Output the (X, Y) coordinate of the center of the cell containing the given text.  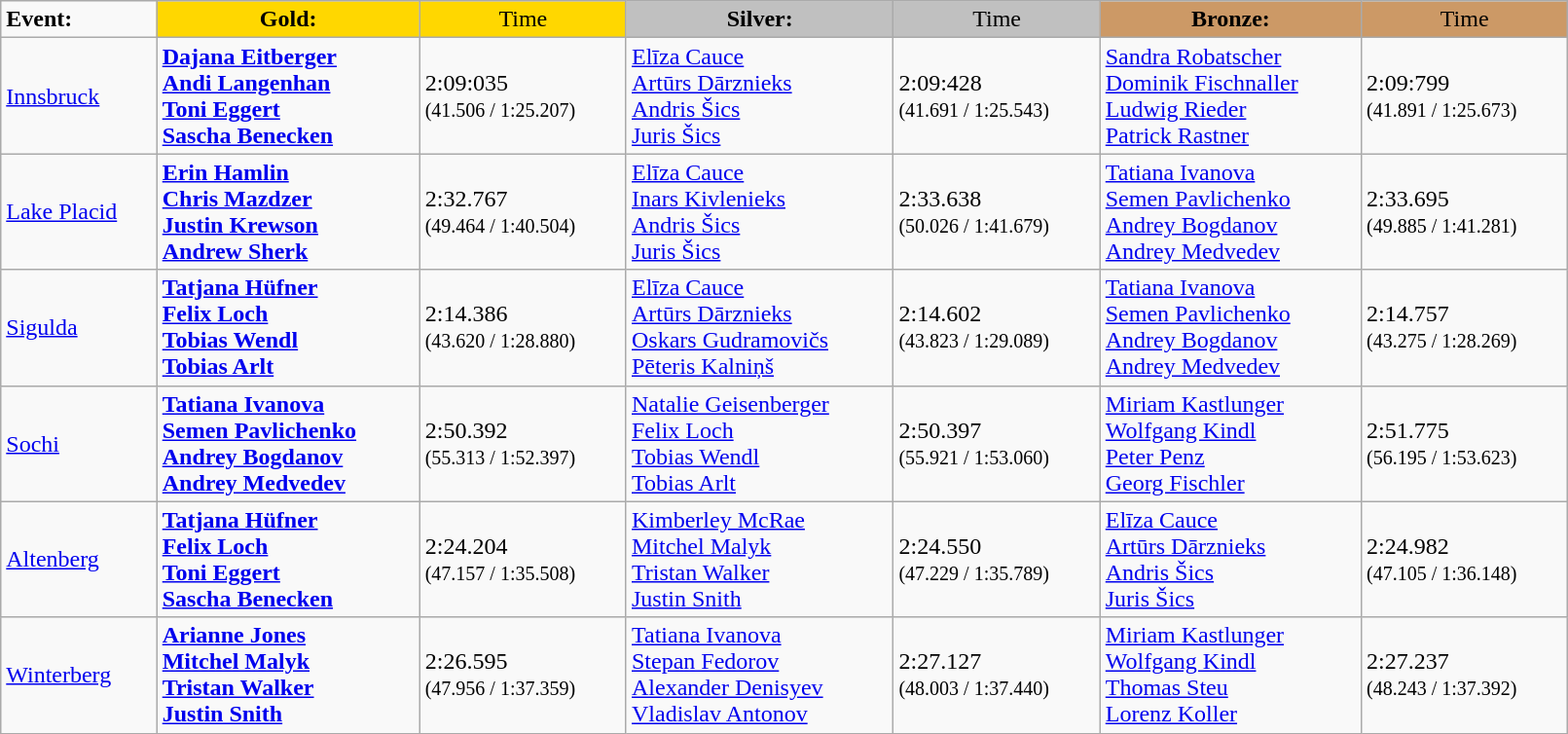
Tatjana HüfnerFelix LochTobias WendlTobias Arlt (288, 327)
Natalie GeisenbergerFelix LochTobias WendlTobias Arlt (759, 444)
2:32.767(49.464 / 1:40.504) (523, 212)
Bronze: (1230, 19)
Tatjana HüfnerFelix LochToni EggertSascha Benecken (288, 559)
Elīza CauceArtūrs DārznieksOskars GudramovičsPēteris Kalniņš (759, 327)
Event: (79, 19)
2:14.602(43.823 / 1:29.089) (997, 327)
2:24.550(47.229 / 1:35.789) (997, 559)
Arianne JonesMitchel MalykTristan WalkerJustin Snith (288, 676)
Sandra RobatscherDominik FischnallerLudwig RiederPatrick Rastner (1230, 95)
2:09:035(41.506 / 1:25.207) (523, 95)
Miriam KastlungerWolfgang KindlPeter PenzGeorg Fischler (1230, 444)
2:33.638(50.026 / 1:41.679) (997, 212)
2:26.595(47.956 / 1:37.359) (523, 676)
Silver: (759, 19)
Kimberley McRaeMitchel MalykTristan WalkerJustin Snith (759, 559)
2:14.757(43.275 / 1:28.269) (1464, 327)
Tatiana IvanovaStepan FedorovAlexander DenisyevVladislav Antonov (759, 676)
2:51.775(56.195 / 1:53.623) (1464, 444)
Winterberg (79, 676)
Innsbruck (79, 95)
Elīza CauceInars KivlenieksAndris ŠicsJuris Šics (759, 212)
2:33.695(49.885 / 1:41.281) (1464, 212)
Sigulda (79, 327)
2:14.386(43.620 / 1:28.880) (523, 327)
Sochi (79, 444)
2:27.127(48.003 / 1:37.440) (997, 676)
Lake Placid (79, 212)
2:50.397(55.921 / 1:53.060) (997, 444)
Miriam KastlungerWolfgang KindlThomas SteuLorenz Koller (1230, 676)
Erin HamlinChris MazdzerJustin KrewsonAndrew Sherk (288, 212)
2:27.237(48.243 / 1:37.392) (1464, 676)
Gold: (288, 19)
2:50.392(55.313 / 1:52.397) (523, 444)
Dajana EitbergerAndi LangenhanToni EggertSascha Benecken (288, 95)
2:24.204(47.157 / 1:35.508) (523, 559)
2:09:799(41.891 / 1:25.673) (1464, 95)
2:24.982(47.105 / 1:36.148) (1464, 559)
Altenberg (79, 559)
2:09:428(41.691 / 1:25.543) (997, 95)
